Search for the cell housing the specified text and yield its [X, Y] center coordinate. 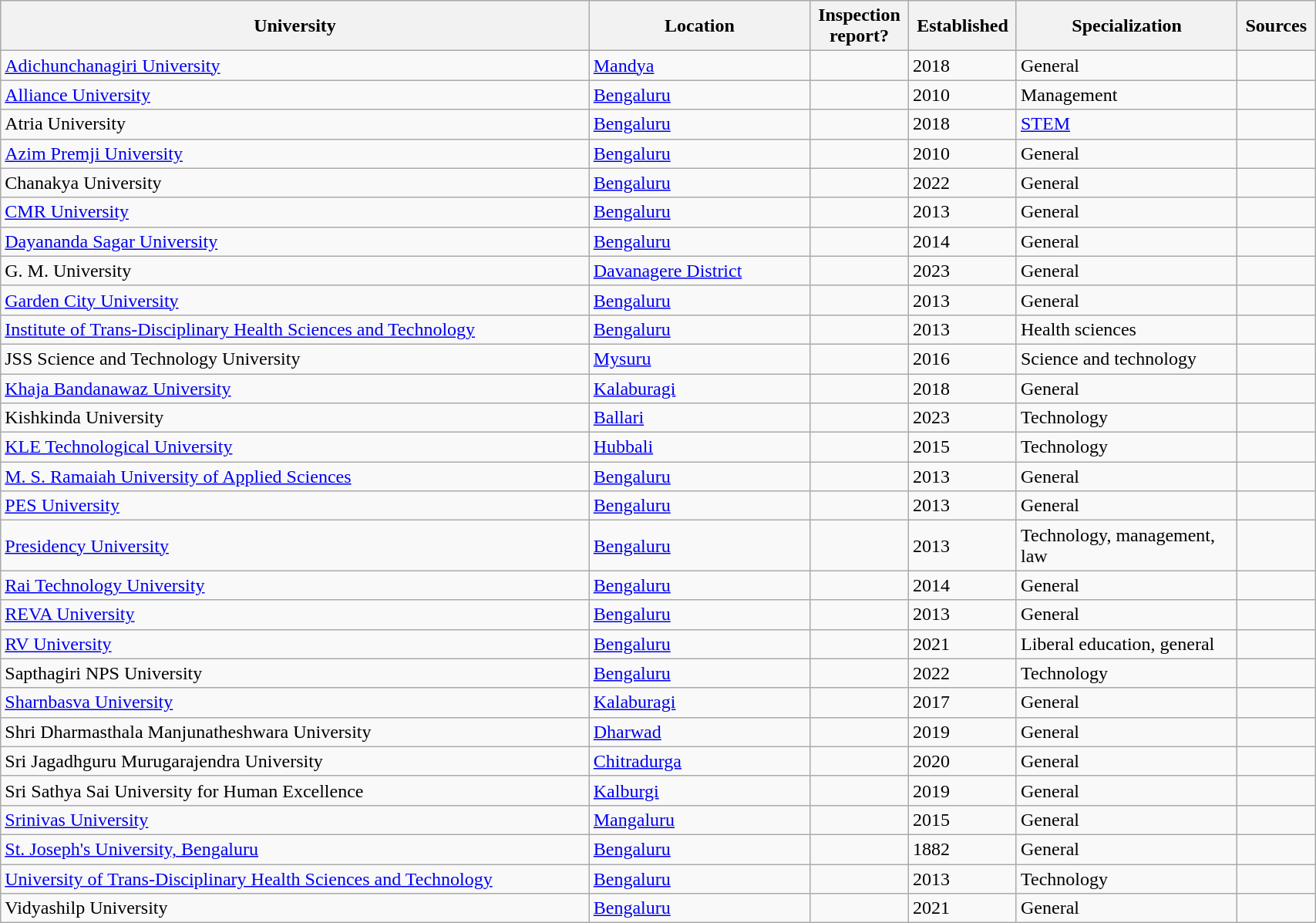
Health sciences [1126, 329]
Sapthagiri NPS University [295, 673]
Hubbali [699, 447]
University [295, 26]
Inspection report? [860, 26]
Mangaluru [699, 820]
Sharnbasva University [295, 702]
2017 [963, 702]
Mandya [699, 66]
PES University [295, 506]
RV University [295, 644]
Chanakya University [295, 183]
Specialization [1126, 26]
CMR University [295, 212]
Khaja Bandanawaz University [295, 388]
REVA University [295, 615]
Alliance University [295, 95]
Sources [1277, 26]
Srinivas University [295, 820]
Garden City University [295, 300]
St. Joseph's University, Bengaluru [295, 849]
JSS Science and Technology University [295, 359]
Mysuru [699, 359]
Chitradurga [699, 761]
STEM [1126, 124]
Management [1126, 95]
Ballari [699, 418]
Sri Sathya Sai University for Human Excellence [295, 790]
Sri Jagadhguru Murugarajendra University [295, 761]
Technology, management, law [1126, 546]
Presidency University [295, 546]
M. S. Ramaiah University of Applied Sciences [295, 477]
G. M. University [295, 271]
Liberal education, general [1126, 644]
Vidyashilp University [295, 908]
1882 [963, 849]
Established [963, 26]
KLE Technological University [295, 447]
Dayananda Sagar University [295, 241]
Institute of Trans-Disciplinary Health Sciences and Technology [295, 329]
Adichunchanagiri University [295, 66]
Kalburgi [699, 790]
Atria University [295, 124]
2016 [963, 359]
Dharwad [699, 732]
Davanagere District [699, 271]
Location [699, 26]
Shri Dharmasthala Manjunatheshwara University [295, 732]
Science and technology [1126, 359]
Azim Premji University [295, 153]
2020 [963, 761]
Kishkinda University [295, 418]
University of Trans-Disciplinary Health Sciences and Technology [295, 878]
Rai Technology University [295, 585]
